From the cell containing the given text, extract its center point as (X, Y) coordinate. 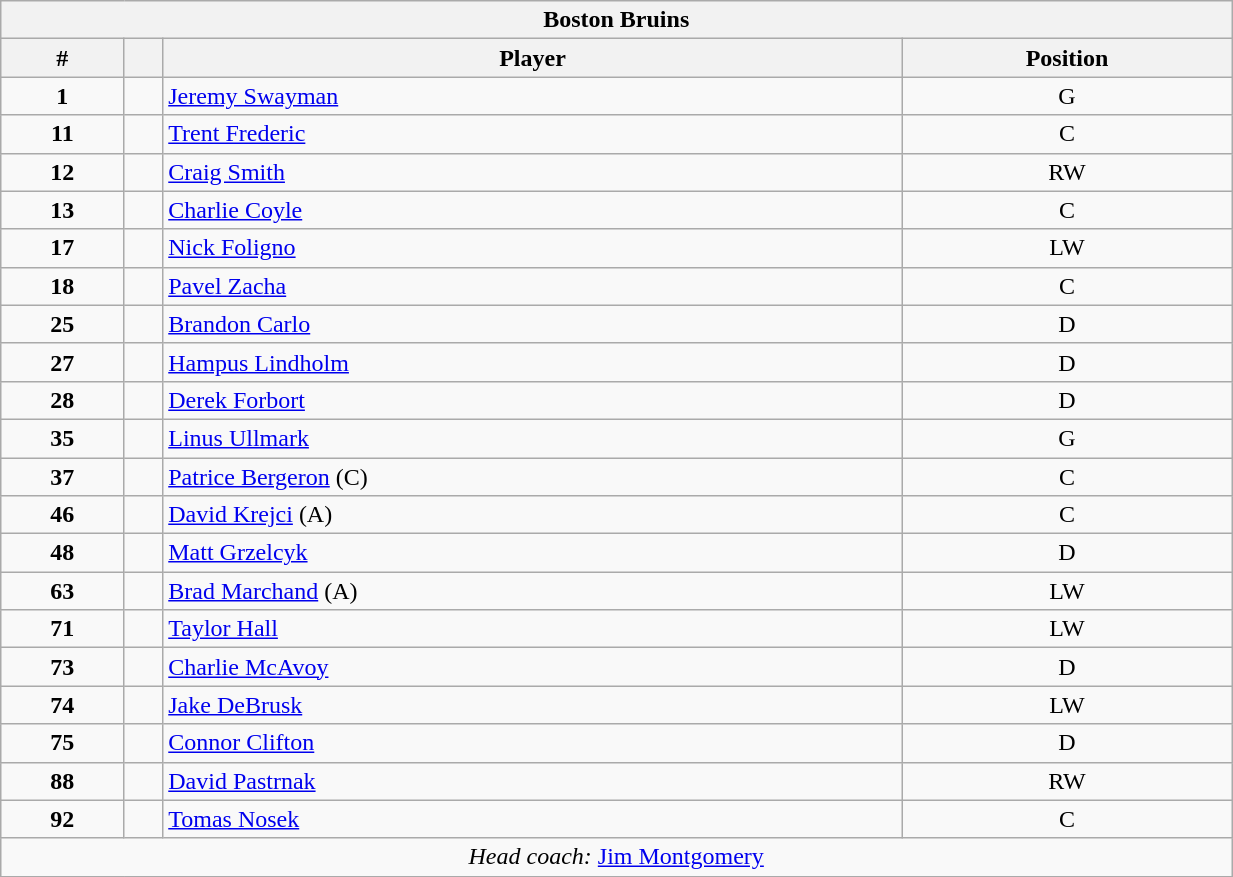
27 (62, 362)
Tomas Nosek (533, 819)
48 (62, 553)
Derek Forbort (533, 400)
David Pastrnak (533, 781)
25 (62, 324)
71 (62, 629)
74 (62, 705)
46 (62, 515)
Matt Grzelcyk (533, 553)
12 (62, 172)
Taylor Hall (533, 629)
Pavel Zacha (533, 286)
1 (62, 96)
Charlie McAvoy (533, 667)
Head coach: Jim Montgomery (616, 857)
David Krejci (A) (533, 515)
Trent Frederic (533, 134)
Hampus Lindholm (533, 362)
Connor Clifton (533, 743)
Jake DeBrusk (533, 705)
88 (62, 781)
73 (62, 667)
Brad Marchand (A) (533, 591)
Charlie Coyle (533, 210)
Patrice Bergeron (C) (533, 477)
92 (62, 819)
13 (62, 210)
Craig Smith (533, 172)
63 (62, 591)
Linus Ullmark (533, 438)
Jeremy Swayman (533, 96)
28 (62, 400)
Boston Bruins (616, 20)
18 (62, 286)
11 (62, 134)
37 (62, 477)
Player (533, 58)
# (62, 58)
17 (62, 248)
Nick Foligno (533, 248)
75 (62, 743)
Position (1066, 58)
Brandon Carlo (533, 324)
35 (62, 438)
